Identify which cell holds the provided text, then report its [X, Y] central coordinate. 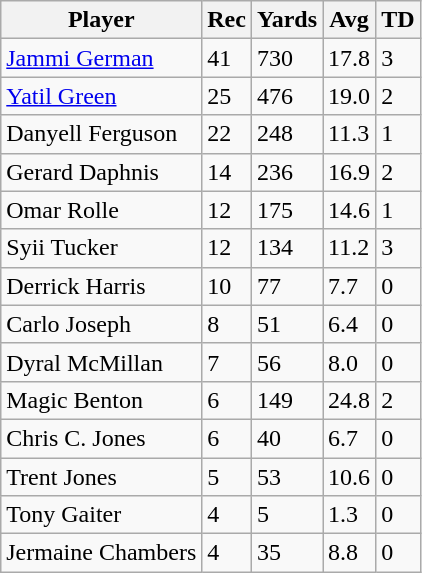
51 [286, 324]
22 [227, 134]
TD [398, 20]
14.6 [350, 210]
25 [227, 96]
Trent Jones [102, 477]
7.7 [350, 286]
Player [102, 20]
7 [227, 362]
56 [286, 362]
Carlo Joseph [102, 324]
Rec [227, 20]
11.3 [350, 134]
10 [227, 286]
6.7 [350, 438]
149 [286, 400]
53 [286, 477]
Gerard Daphnis [102, 172]
Avg [350, 20]
Dyral McMillan [102, 362]
35 [286, 553]
14 [227, 172]
Magic Benton [102, 400]
730 [286, 58]
6.4 [350, 324]
16.9 [350, 172]
236 [286, 172]
24.8 [350, 400]
17.8 [350, 58]
476 [286, 96]
8.8 [350, 553]
248 [286, 134]
134 [286, 248]
175 [286, 210]
Danyell Ferguson [102, 134]
8.0 [350, 362]
8 [227, 324]
40 [286, 438]
Syii Tucker [102, 248]
19.0 [350, 96]
10.6 [350, 477]
Jermaine Chambers [102, 553]
Omar Rolle [102, 210]
Yards [286, 20]
Tony Gaiter [102, 515]
11.2 [350, 248]
Jammi German [102, 58]
41 [227, 58]
77 [286, 286]
1.3 [350, 515]
Yatil Green [102, 96]
Derrick Harris [102, 286]
Chris C. Jones [102, 438]
